Determine the (x, y) coordinate at the center of the cell enclosing the given text.  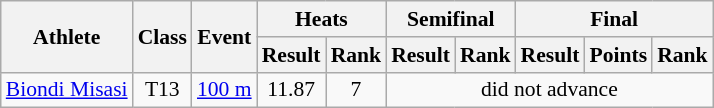
7 (356, 90)
Athlete (67, 36)
did not advance (550, 90)
Heats (322, 19)
100 m (224, 90)
Final (614, 19)
Points (618, 55)
Semifinal (450, 19)
Class (162, 36)
T13 (162, 90)
Biondi Misasi (67, 90)
11.87 (292, 90)
Event (224, 36)
